Locate the cell with the specified text and output its (X, Y) center coordinate. 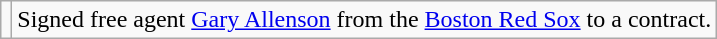
Signed free agent Gary Allenson from the Boston Red Sox to a contract. (364, 20)
